Output the (X, Y) coordinate of the center of the cell containing the given text.  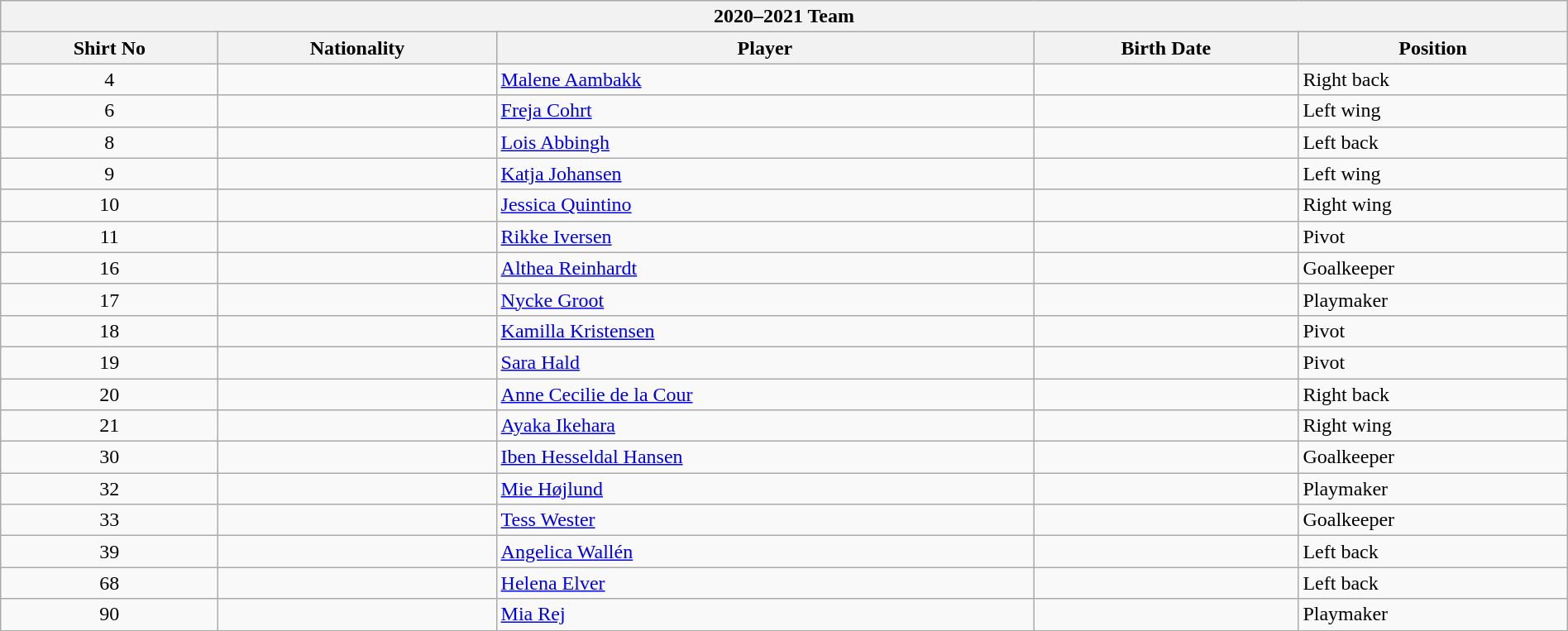
10 (109, 205)
Jessica Quintino (765, 205)
Rikke Iversen (765, 237)
Shirt No (109, 48)
Anne Cecilie de la Cour (765, 394)
4 (109, 79)
Althea Reinhardt (765, 268)
19 (109, 362)
Kamilla Kristensen (765, 331)
2020–2021 Team (784, 17)
Freja Cohrt (765, 111)
Lois Abbingh (765, 142)
Birth Date (1166, 48)
17 (109, 299)
Sara Hald (765, 362)
18 (109, 331)
Malene Aambakk (765, 79)
Player (765, 48)
Tess Wester (765, 520)
6 (109, 111)
21 (109, 426)
20 (109, 394)
33 (109, 520)
Ayaka Ikehara (765, 426)
39 (109, 552)
Angelica Wallén (765, 552)
Nationality (357, 48)
32 (109, 489)
11 (109, 237)
Nycke Groot (765, 299)
Mia Rej (765, 614)
Helena Elver (765, 583)
Position (1432, 48)
Iben Hesseldal Hansen (765, 457)
68 (109, 583)
9 (109, 174)
90 (109, 614)
30 (109, 457)
Mie Højlund (765, 489)
16 (109, 268)
8 (109, 142)
Katja Johansen (765, 174)
